Search for the cell housing the specified text and yield its [X, Y] center coordinate. 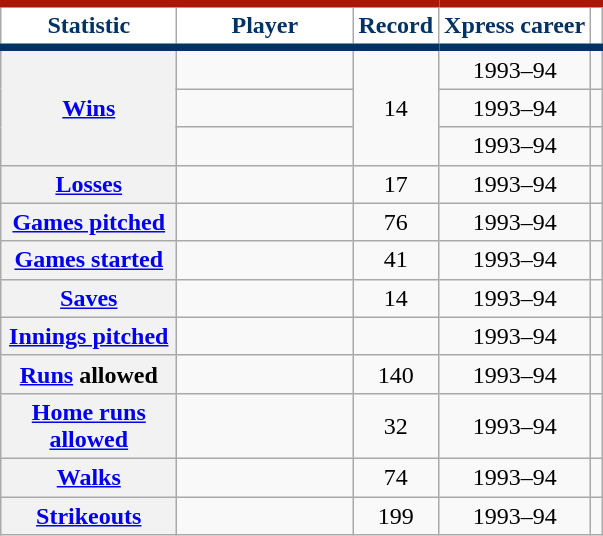
41 [396, 260]
Statistic [89, 26]
Player [265, 26]
Walks [89, 477]
Record [396, 26]
Strikeouts [89, 515]
32 [396, 426]
76 [396, 222]
Games started [89, 260]
Saves [89, 298]
Home runs allowed [89, 426]
140 [396, 374]
Innings pitched [89, 336]
Runs allowed [89, 374]
Games pitched [89, 222]
Losses [89, 184]
Xpress career [515, 26]
74 [396, 477]
199 [396, 515]
Wins [89, 106]
17 [396, 184]
